Return (x, y) of the center of cell containing provided text 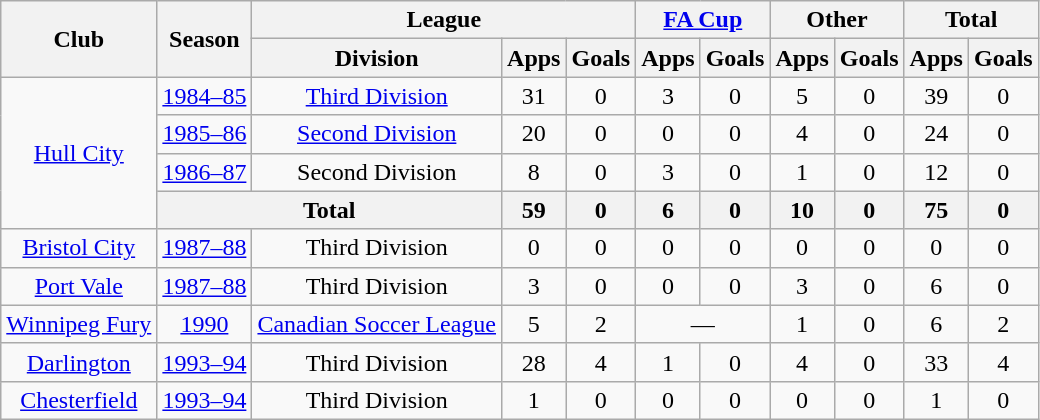
31 (534, 96)
1986–87 (204, 172)
Chesterfield (79, 400)
24 (936, 134)
Port Vale (79, 286)
Bristol City (79, 248)
59 (534, 210)
1985–86 (204, 134)
75 (936, 210)
Winnipeg Fury (79, 324)
1990 (204, 324)
8 (534, 172)
— (703, 324)
Hull City (79, 153)
FA Cup (703, 20)
10 (802, 210)
12 (936, 172)
28 (534, 362)
Season (204, 39)
20 (534, 134)
League (444, 20)
39 (936, 96)
1984–85 (204, 96)
Club (79, 39)
Other (837, 20)
33 (936, 362)
Canadian Soccer League (377, 324)
Darlington (79, 362)
Division (377, 58)
